For the text-containing cell, return its midpoint in [X, Y] coordinate format. 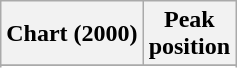
Peakposition [189, 34]
Chart (2000) [72, 34]
